Return the (x, y) coordinate for the center point of the cell that contains the specified text.  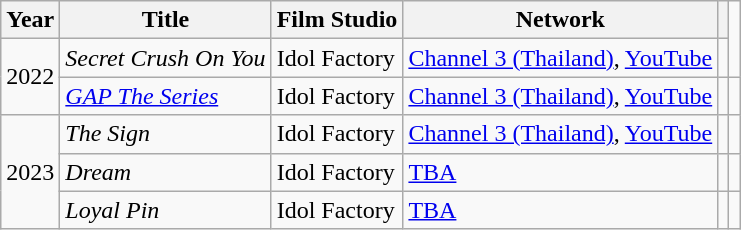
Loyal Pin (166, 210)
GAP The Series (166, 96)
Dream (166, 172)
2023 (30, 172)
The Sign (166, 134)
Film Studio (337, 20)
Title (166, 20)
Network (560, 20)
Secret Crush On You (166, 58)
Year (30, 20)
2022 (30, 77)
